Return [x, y] of the center of cell containing provided text 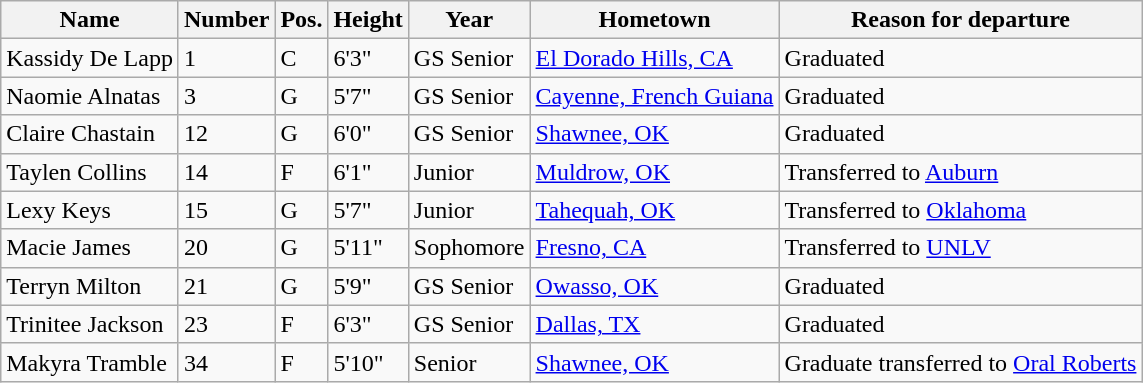
El Dorado Hills, CA [654, 58]
Naomie Alnatas [90, 96]
Kassidy De Lapp [90, 58]
Lexy Keys [90, 210]
Macie James [90, 248]
Hometown [654, 20]
Owasso, OK [654, 286]
14 [226, 172]
Pos. [302, 20]
3 [226, 96]
5'9" [368, 286]
Terryn Milton [90, 286]
Muldrow, OK [654, 172]
34 [226, 362]
1 [226, 58]
Number [226, 20]
21 [226, 286]
6'0" [368, 134]
Fresno, CA [654, 248]
Graduate transferred to Oral Roberts [960, 362]
Name [90, 20]
Reason for departure [960, 20]
23 [226, 324]
Cayenne, French Guiana [654, 96]
5'11" [368, 248]
20 [226, 248]
Makyra Tramble [90, 362]
Senior [469, 362]
C [302, 58]
5'10" [368, 362]
12 [226, 134]
Transferred to Oklahoma [960, 210]
Trinitee Jackson [90, 324]
15 [226, 210]
Year [469, 20]
Taylen Collins [90, 172]
Transferred to Auburn [960, 172]
Tahequah, OK [654, 210]
Claire Chastain [90, 134]
Height [368, 20]
Sophomore [469, 248]
Transferred to UNLV [960, 248]
Dallas, TX [654, 324]
6'1" [368, 172]
